Provide the (X, Y) coordinate of the cell's center where the given text is located.  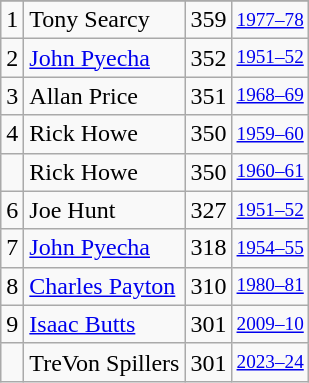
327 (208, 210)
1968–69 (270, 96)
Joe Hunt (104, 210)
1954–55 (270, 248)
2 (12, 58)
6 (12, 210)
318 (208, 248)
1977–78 (270, 20)
1 (12, 20)
1960–61 (270, 172)
2009–10 (270, 324)
310 (208, 286)
Isaac Butts (104, 324)
4 (12, 134)
2023–24 (270, 362)
359 (208, 20)
Tony Searcy (104, 20)
Charles Payton (104, 286)
Allan Price (104, 96)
TreVon Spillers (104, 362)
351 (208, 96)
8 (12, 286)
1959–60 (270, 134)
1980–81 (270, 286)
9 (12, 324)
3 (12, 96)
352 (208, 58)
7 (12, 248)
